For the text-containing cell, return its midpoint in (x, y) coordinate format. 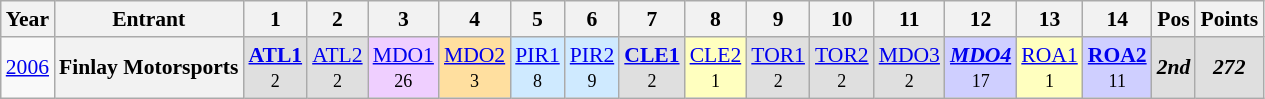
12 (980, 19)
Points (1229, 19)
Pos (1174, 19)
4 (474, 19)
6 (592, 19)
CLE21 (716, 68)
13 (1050, 19)
MDO23 (474, 68)
2 (337, 19)
ROA11 (1050, 68)
1 (275, 19)
11 (910, 19)
CLE12 (652, 68)
2006 (28, 68)
TOR22 (842, 68)
3 (404, 19)
PIR29 (592, 68)
MDO417 (980, 68)
TOR12 (778, 68)
7 (652, 19)
PIR18 (538, 68)
ATL12 (275, 68)
10 (842, 19)
5 (538, 19)
ROA211 (1118, 68)
Entrant (148, 19)
272 (1229, 68)
Finlay Motorsports (148, 68)
2nd (1174, 68)
14 (1118, 19)
MDO126 (404, 68)
Year (28, 19)
9 (778, 19)
ATL22 (337, 68)
MDO32 (910, 68)
8 (716, 19)
